Find where the given text appears and provide that cell's center as [x, y] coordinate. 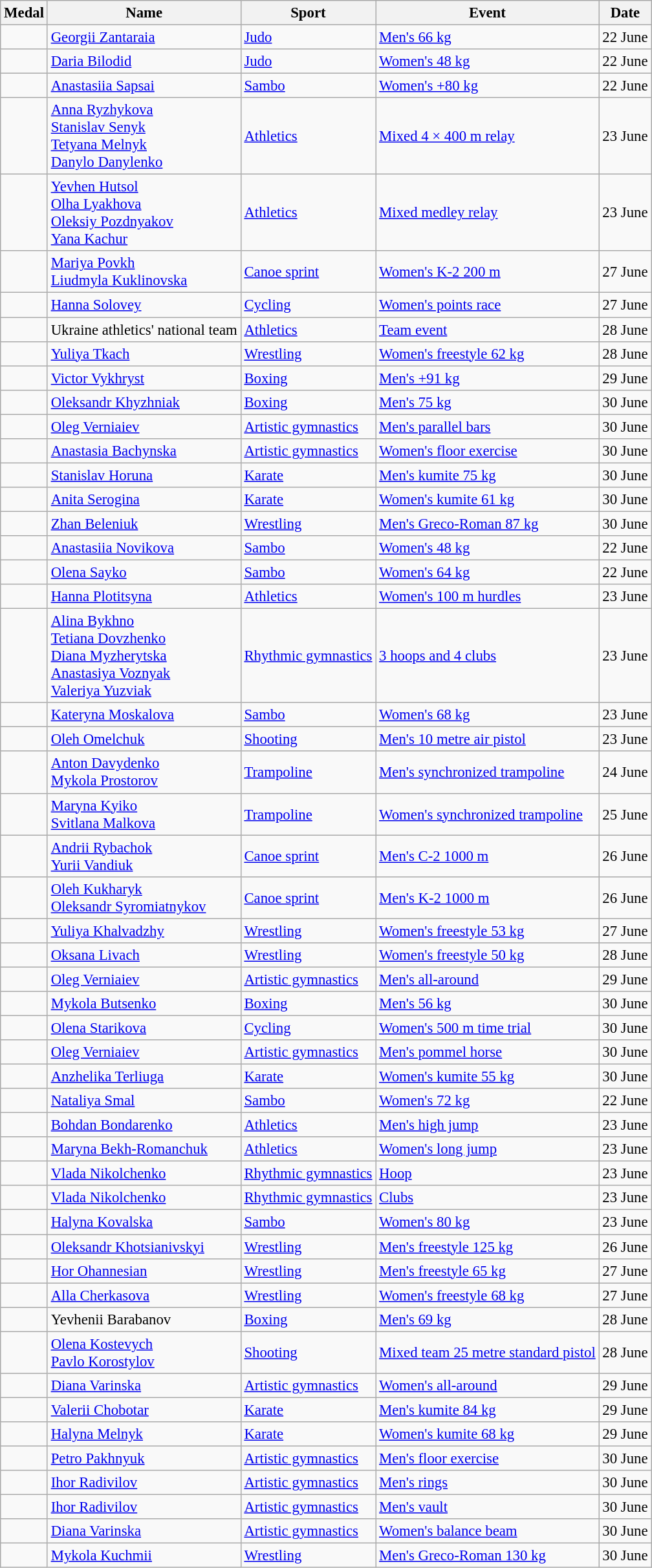
Women's kumite 61 kg [488, 500]
Women's floor exercise [488, 451]
Women's 64 kg [488, 573]
Oksana Livach [144, 955]
Mixed 4 × 400 m relay [488, 136]
Maryna Bekh-Romanchuk [144, 1149]
Olena Starikova [144, 1028]
Men's pommel horse [488, 1052]
Mixed team 25 metre standard pistol [488, 1352]
Men's K-2 1000 m [488, 897]
Stanislav Horuna [144, 475]
Anita Serogina [144, 500]
Event [488, 13]
Men's vault [488, 1507]
Ukraine athletics' national team [144, 330]
Daria Bilodid [144, 61]
Hor Ohannesian [144, 1271]
Olena Sayko [144, 573]
Men's 66 kg [488, 37]
Anastasiia Sapsai [144, 86]
Men's C-2 1000 m [488, 856]
Bohdan Bondarenko [144, 1125]
Clubs [488, 1198]
Women's 68 kg [488, 715]
Women's long jump [488, 1149]
Team event [488, 330]
Anastasia Bachynska [144, 451]
Women's freestyle 68 kg [488, 1295]
Men's parallel bars [488, 427]
Men's kumite 84 kg [488, 1410]
Men's 10 metre air pistol [488, 739]
Anna RyzhykovaStanislav SenykTetyana MelnykDanylo Danylenko [144, 136]
Anton DavydenkoMykola Prostorov [144, 773]
Men's freestyle 65 kg [488, 1271]
Oleksandr Khotsianivskyi [144, 1247]
Women's freestyle 53 kg [488, 931]
Men's +91 kg [488, 378]
Oleh KukharykOleksandr Syromiatnykov [144, 897]
Hanna Solovey [144, 305]
Men's 56 kg [488, 1004]
Alla Cherkasova [144, 1295]
Women's 80 kg [488, 1222]
Anzhelika Terliuga [144, 1077]
Men's kumite 75 kg [488, 475]
Men's rings [488, 1483]
Men's Greco-Roman 130 kg [488, 1556]
24 June [625, 773]
Women's kumite 68 kg [488, 1434]
Petro Pakhnyuk [144, 1458]
Olena KostevychPavlo Korostylov [144, 1352]
Women's 100 m hurdles [488, 597]
Yuliya Khalvadzhy [144, 931]
Women's points race [488, 305]
Anastasiia Novikova [144, 548]
Medal [25, 13]
Yevhen HutsolOlha LyakhovaOleksiy PozdnyakovYana Kachur [144, 213]
Mariya PovkhLiudmyla Kuklinovska [144, 271]
Women's freestyle 50 kg [488, 955]
Men's freestyle 125 kg [488, 1247]
Halyna Kovalska [144, 1222]
Women's 72 kg [488, 1101]
Sport [308, 13]
Women's +80 kg [488, 86]
Women's 500 m time trial [488, 1028]
Men's synchronized trampoline [488, 773]
Hoop [488, 1174]
Women's balance beam [488, 1531]
Victor Vykhryst [144, 378]
Nataliya Smal [144, 1101]
Yuliya Tkach [144, 354]
Men's 69 kg [488, 1319]
Kateryna Moskalova [144, 715]
Men's all-around [488, 979]
Mykola Kuchmii [144, 1556]
Women's freestyle 62 kg [488, 354]
Men's Greco-Roman 87 kg [488, 524]
Women's synchronized trampoline [488, 814]
Oleksandr Khyzhniak [144, 402]
Maryna KyikoSvitlana Malkova [144, 814]
Women's all-around [488, 1386]
Date [625, 13]
Mixed medley relay [488, 213]
Mykola Butsenko [144, 1004]
Zhan Beleniuk [144, 524]
Women's kumite 55 kg [488, 1077]
25 June [625, 814]
Name [144, 13]
Yevhenii Barabanov [144, 1319]
Hanna Plotitsyna [144, 597]
Georgii Zantaraia [144, 37]
Valerii Chobotar [144, 1410]
Andrii RybachokYurii Vandiuk [144, 856]
Men's floor exercise [488, 1458]
Alina BykhnoTetiana DovzhenkoDiana MyzherytskaAnastasiya VoznyakValeriya Yuzviak [144, 656]
Halyna Melnyk [144, 1434]
3 hoops and 4 clubs [488, 656]
Men's 75 kg [488, 402]
Oleh Omelchuk [144, 739]
Women's K-2 200 m [488, 271]
Men's high jump [488, 1125]
